Search for the cell housing the specified text and yield its [X, Y] center coordinate. 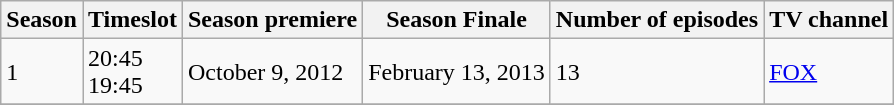
13 [656, 72]
Number of episodes [656, 20]
February 13, 2013 [457, 72]
FOX [829, 72]
Timeslot [132, 20]
Season [42, 20]
20:45 19:45 [132, 72]
TV channel [829, 20]
1 [42, 72]
October 9, 2012 [272, 72]
Season Finale [457, 20]
Season premiere [272, 20]
